Extract the [X, Y] coordinate from the center of the cell holding the provided text.  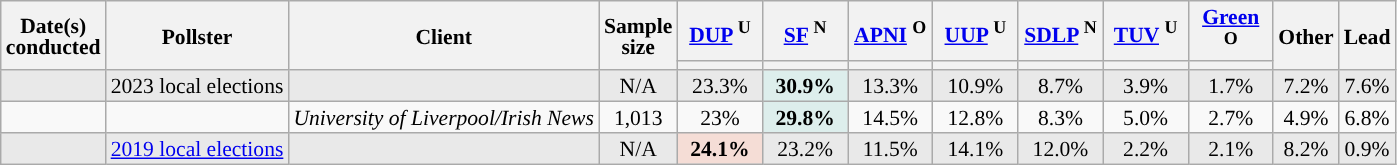
University of Liverpool/Irish News [444, 118]
7.6% [1368, 86]
2019 local elections [198, 148]
7.2% [1306, 86]
30.9% [806, 86]
Pollster [198, 36]
8.3% [1060, 118]
11.5% [890, 148]
Samplesize [638, 36]
23% [720, 118]
1.7% [1230, 86]
3.9% [1146, 86]
Lead [1368, 36]
DUP U [720, 30]
Other [1306, 36]
2.7% [1230, 118]
2023 local elections [198, 86]
1,013 [638, 118]
23.3% [720, 86]
2.1% [1230, 148]
14.5% [890, 118]
6.8% [1368, 118]
Green O [1230, 30]
14.1% [976, 148]
5.0% [1146, 118]
Date(s)conducted [54, 36]
24.1% [720, 148]
TUV U [1146, 30]
23.2% [806, 148]
8.2% [1306, 148]
29.8% [806, 118]
2.2% [1146, 148]
0.9% [1368, 148]
SDLP N [1060, 30]
UUP U [976, 30]
12.0% [1060, 148]
Client [444, 36]
10.9% [976, 86]
13.3% [890, 86]
APNI O [890, 30]
4.9% [1306, 118]
8.7% [1060, 86]
12.8% [976, 118]
SF N [806, 30]
